Detect which cell encompasses the target text, then output its [x, y] center coordinate. 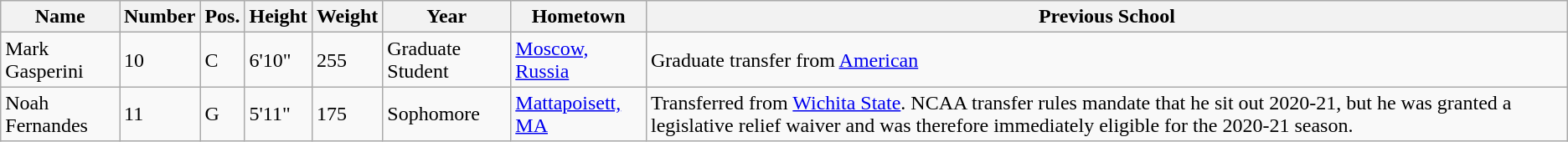
Mattapoisett, MA [579, 114]
Number [159, 17]
Mark Gasperini [60, 60]
C [223, 60]
255 [347, 60]
Graduate Student [447, 60]
11 [159, 114]
Pos. [223, 17]
175 [347, 114]
Height [278, 17]
Moscow, Russia [579, 60]
Name [60, 17]
10 [159, 60]
6'10" [278, 60]
Graduate transfer from American [1106, 60]
Weight [347, 17]
Sophomore [447, 114]
Noah Fernandes [60, 114]
Hometown [579, 17]
5'11" [278, 114]
G [223, 114]
Previous School [1106, 17]
Year [447, 17]
